Identify which cell holds the provided text, then report its (X, Y) central coordinate. 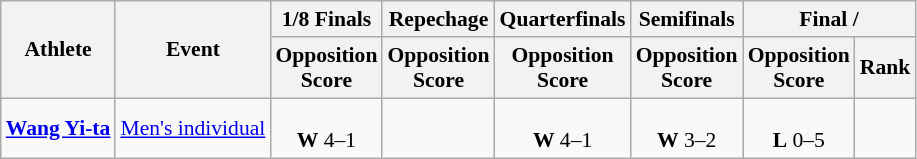
Rank (886, 68)
Semifinals (687, 19)
Wang Yi-ta (58, 128)
L 0–5 (799, 128)
Athlete (58, 50)
1/8 Finals (326, 19)
Final / (830, 19)
Men's individual (192, 128)
Quarterfinals (563, 19)
Repechage (438, 19)
Event (192, 50)
W 3–2 (687, 128)
